Extract the [X, Y] coordinate from the center of the cell holding the provided text.  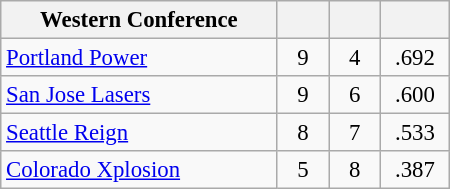
Portland Power [139, 58]
.533 [416, 133]
.692 [416, 58]
6 [355, 95]
7 [355, 133]
Western Conference [139, 20]
San Jose Lasers [139, 95]
Seattle Reign [139, 133]
5 [303, 170]
.387 [416, 170]
.600 [416, 95]
4 [355, 58]
Colorado Xplosion [139, 170]
